Return the [X, Y] coordinate for the center point of the cell that contains the specified text.  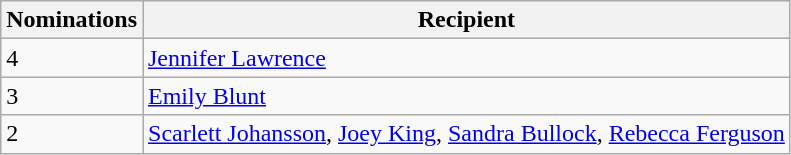
4 [72, 58]
2 [72, 134]
Nominations [72, 20]
Jennifer Lawrence [466, 58]
Recipient [466, 20]
3 [72, 96]
Emily Blunt [466, 96]
Scarlett Johansson, Joey King, Sandra Bullock, Rebecca Ferguson [466, 134]
